Find where the given text appears and provide that cell's center as (X, Y) coordinate. 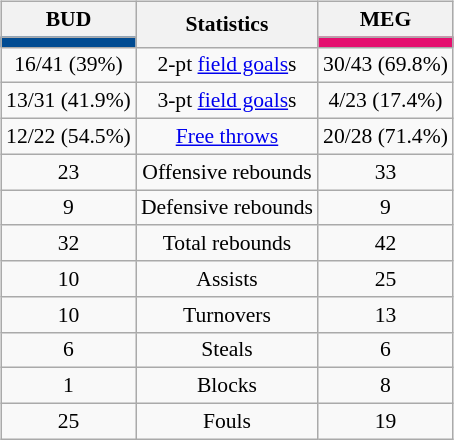
16/41 (39%) (68, 65)
4/23 (17.4%) (386, 101)
Defensive rebounds (227, 208)
MEG (386, 19)
BUD (68, 19)
1 (68, 386)
Turnovers (227, 314)
33 (386, 172)
2-pt field goalss (227, 65)
12/22 (54.5%) (68, 136)
13/31 (41.9%) (68, 101)
Blocks (227, 386)
42 (386, 243)
23 (68, 172)
Offensive rebounds (227, 172)
19 (386, 421)
30/43 (69.8%) (386, 65)
Assists (227, 279)
20/28 (71.4%) (386, 136)
Free throws (227, 136)
Statistics (227, 24)
Fouls (227, 421)
13 (386, 314)
32 (68, 243)
Steals (227, 350)
Total rebounds (227, 243)
8 (386, 386)
3-pt field goalss (227, 101)
